Output the [x, y] coordinate of the center of the cell containing the given text.  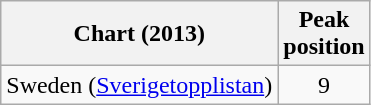
Sweden (Sverigetopplistan) [140, 85]
Peakposition [324, 34]
Chart (2013) [140, 34]
9 [324, 85]
